For the text-containing cell, return its midpoint in (x, y) coordinate format. 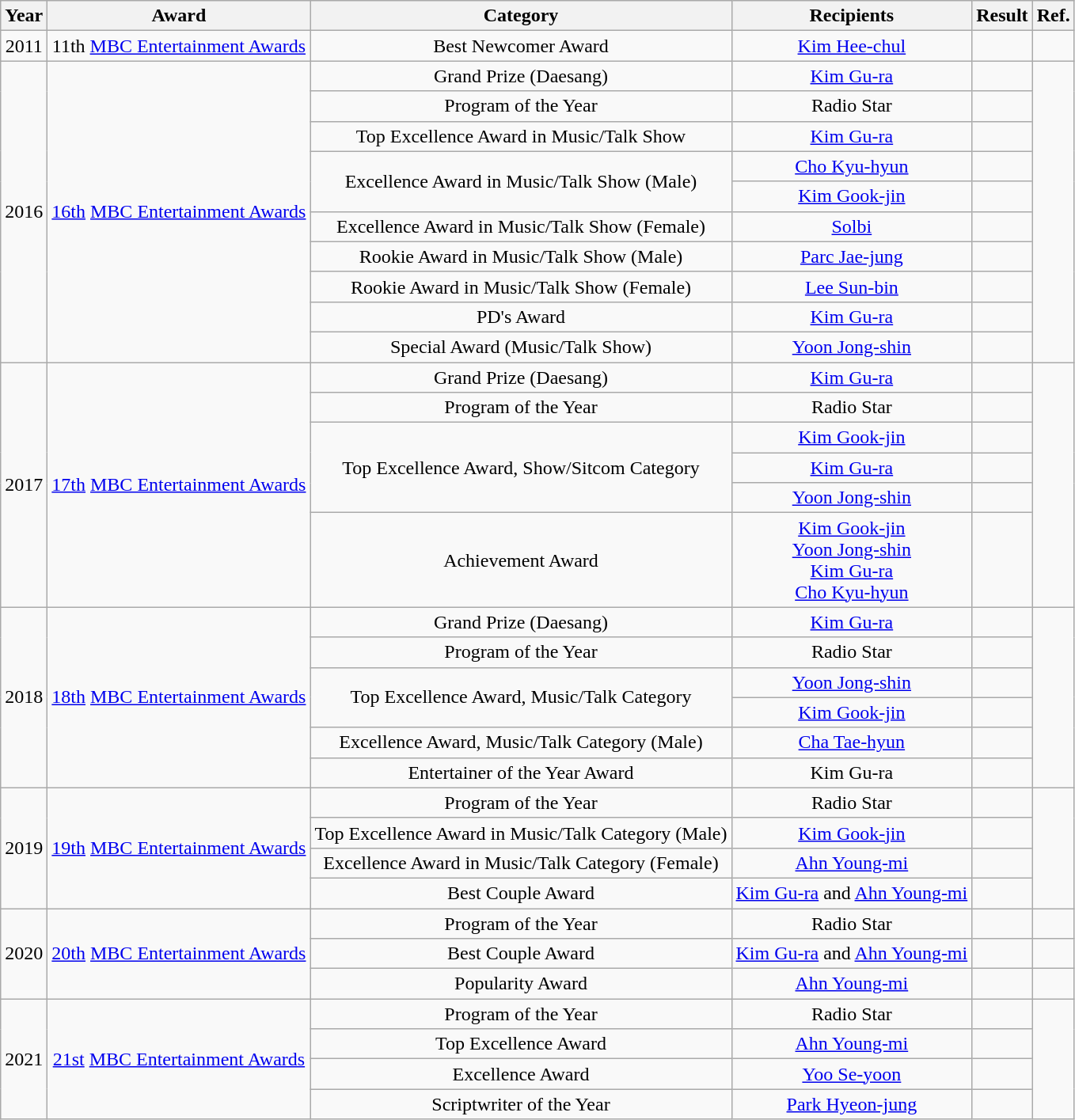
2017 (24, 484)
Category (521, 16)
Cho Kyu-hyun (852, 166)
Park Hyeon-jung (852, 1104)
Solbi (852, 226)
Excellence Award in Music/Talk Category (Female) (521, 863)
Top Excellence Award (521, 1044)
Rookie Award in Music/Talk Show (Male) (521, 256)
Excellence Award in Music/Talk Show (Female) (521, 226)
Special Award (Music/Talk Show) (521, 347)
Ref. (1053, 16)
Entertainer of the Year Award (521, 773)
Recipients (852, 16)
Popularity Award (521, 984)
Cha Tae-hyun (852, 742)
Kim Gook-jinYoon Jong-shinKim Gu-raCho Kyu-hyun (852, 560)
18th MBC Entertainment Awards (179, 697)
Parc Jae-jung (852, 256)
2016 (24, 212)
Top Excellence Award in Music/Talk Category (Male) (521, 833)
21st MBC Entertainment Awards (179, 1059)
2018 (24, 697)
Best Newcomer Award (521, 46)
Top Excellence Award, Music/Talk Category (521, 697)
19th MBC Entertainment Awards (179, 848)
Kim Hee-chul (852, 46)
Excellence Award, Music/Talk Category (Male) (521, 742)
20th MBC Entertainment Awards (179, 954)
11th MBC Entertainment Awards (179, 46)
Top Excellence Award in Music/Talk Show (521, 136)
2019 (24, 848)
PD's Award (521, 317)
Achievement Award (521, 560)
16th MBC Entertainment Awards (179, 212)
Excellence Award (521, 1074)
2020 (24, 954)
Scriptwriter of the Year (521, 1104)
Year (24, 16)
Rookie Award in Music/Talk Show (Female) (521, 287)
Lee Sun-bin (852, 287)
2011 (24, 46)
Top Excellence Award, Show/Sitcom Category (521, 468)
Result (1002, 16)
Excellence Award in Music/Talk Show (Male) (521, 181)
Award (179, 16)
17th MBC Entertainment Awards (179, 484)
2021 (24, 1059)
Yoo Se-yoon (852, 1074)
